Return [x, y] of the center of cell containing provided text 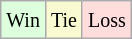
Loss [106, 20]
Tie [64, 20]
Win [24, 20]
